Find where the given text appears and provide that cell's center as [X, Y] coordinate. 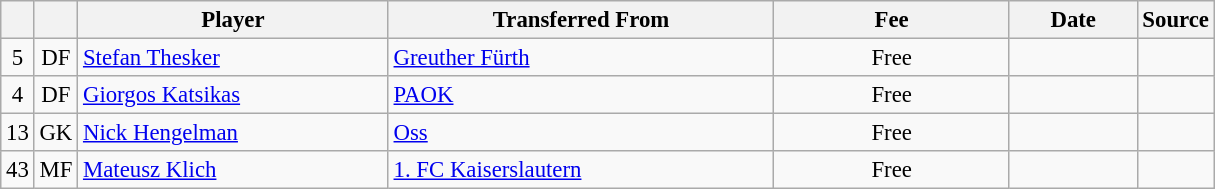
4 [18, 95]
Nick Hengelman [234, 133]
Fee [892, 20]
MF [56, 170]
Transferred From [581, 20]
Giorgos Katsikas [234, 95]
Stefan Thesker [234, 58]
PAOK [581, 95]
GK [56, 133]
Date [1073, 20]
Greuther Fürth [581, 58]
1. FC Kaiserslautern [581, 170]
5 [18, 58]
13 [18, 133]
Mateusz Klich [234, 170]
Player [234, 20]
Oss [581, 133]
43 [18, 170]
Source [1176, 20]
